Locate the cell with the specified text and output its (x, y) center coordinate. 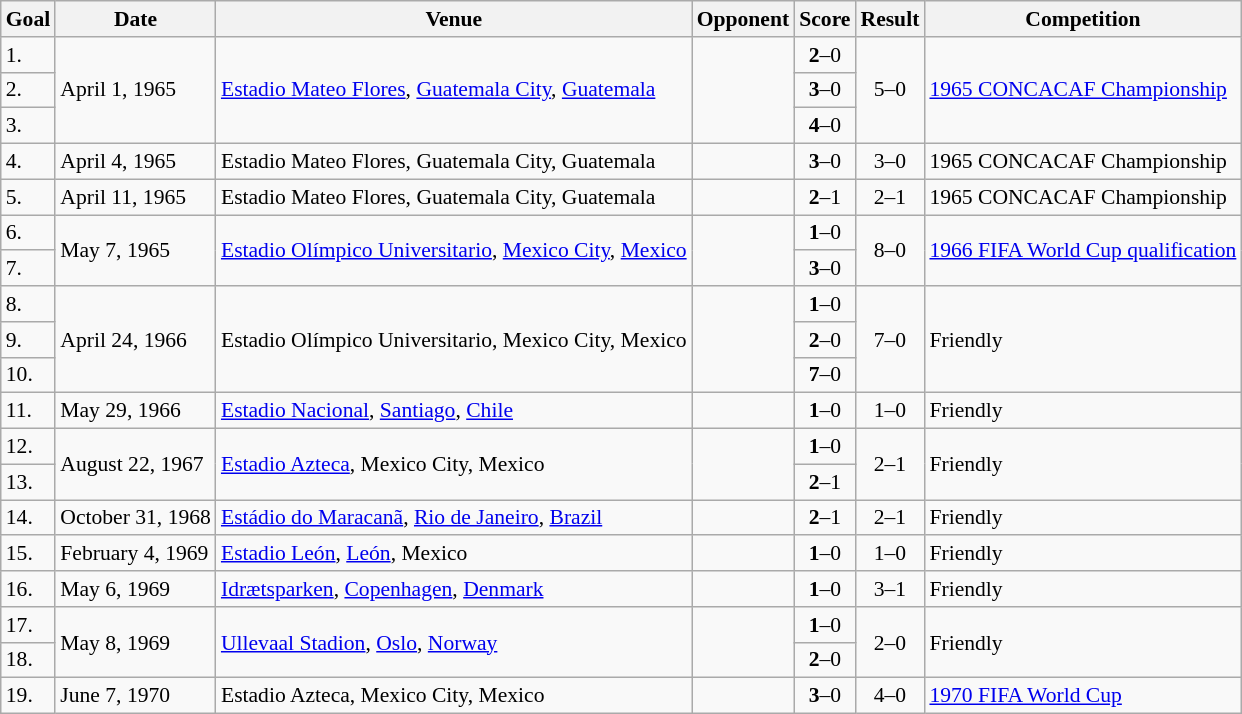
13. (28, 482)
3. (28, 126)
5–0 (890, 90)
May 29, 1966 (136, 411)
Goal (28, 19)
1966 FIFA World Cup qualification (1082, 250)
April 4, 1965 (136, 162)
May 6, 1969 (136, 589)
17. (28, 625)
2. (28, 90)
Ullevaal Stadion, Oslo, Norway (454, 642)
7. (28, 269)
9. (28, 340)
August 22, 1967 (136, 464)
Estadio Nacional, Santiago, Chile (454, 411)
Idrætsparken, Copenhagen, Denmark (454, 589)
3–1 (890, 589)
April 24, 1966 (136, 340)
4. (28, 162)
15. (28, 554)
Score (824, 19)
February 4, 1969 (136, 554)
October 31, 1968 (136, 518)
5. (28, 197)
Estadio León, León, Mexico (454, 554)
June 7, 1970 (136, 696)
19. (28, 696)
8–0 (890, 250)
May 7, 1965 (136, 250)
Venue (454, 19)
April 11, 1965 (136, 197)
8. (28, 304)
6. (28, 233)
12. (28, 447)
Result (890, 19)
1970 FIFA World Cup (1082, 696)
1. (28, 55)
Opponent (744, 19)
14. (28, 518)
Competition (1082, 19)
18. (28, 660)
16. (28, 589)
May 8, 1969 (136, 642)
Date (136, 19)
10. (28, 375)
11. (28, 411)
Estádio do Maracanã, Rio de Janeiro, Brazil (454, 518)
April 1, 1965 (136, 90)
